Return [x, y] of the center of cell containing provided text 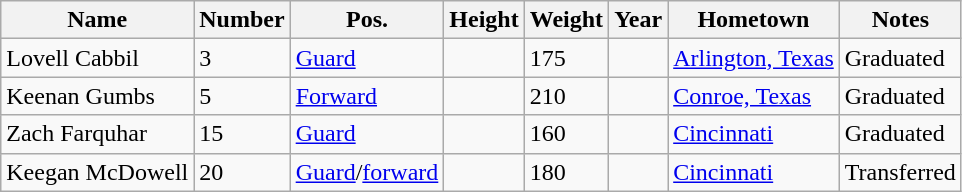
Lovell Cabbil [98, 58]
Guard/forward [367, 172]
Forward [367, 96]
3 [242, 58]
175 [566, 58]
Notes [900, 20]
Pos. [367, 20]
Arlington, Texas [754, 58]
Hometown [754, 20]
Transferred [900, 172]
20 [242, 172]
15 [242, 134]
Zach Farquhar [98, 134]
Height [484, 20]
Number [242, 20]
180 [566, 172]
Keenan Gumbs [98, 96]
210 [566, 96]
160 [566, 134]
Year [638, 20]
5 [242, 96]
Keegan McDowell [98, 172]
Conroe, Texas [754, 96]
Name [98, 20]
Weight [566, 20]
